Output the (X, Y) coordinate of the center of the cell containing the given text.  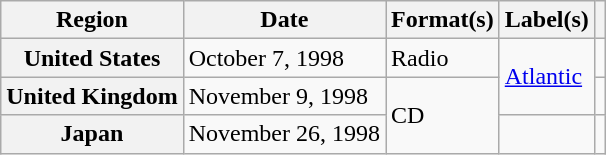
Label(s) (546, 20)
November 9, 1998 (284, 96)
Date (284, 20)
Japan (92, 134)
CD (443, 115)
November 26, 1998 (284, 134)
Radio (443, 58)
Region (92, 20)
United Kingdom (92, 96)
United States (92, 58)
October 7, 1998 (284, 58)
Format(s) (443, 20)
Atlantic (546, 77)
